Return the [x, y] coordinate for the center point of the cell that contains the specified text.  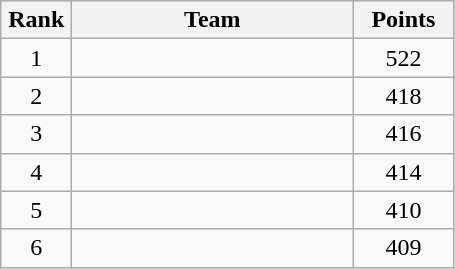
1 [36, 58]
416 [404, 134]
409 [404, 248]
522 [404, 58]
5 [36, 210]
Points [404, 20]
414 [404, 172]
Rank [36, 20]
Team [212, 20]
6 [36, 248]
418 [404, 96]
3 [36, 134]
4 [36, 172]
410 [404, 210]
2 [36, 96]
